Return [X, Y] of the center of cell containing provided text 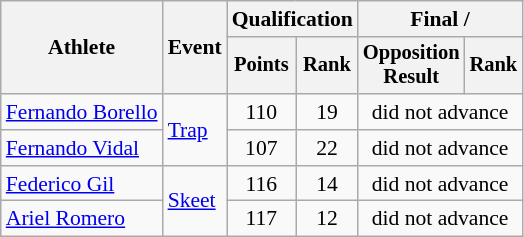
14 [327, 184]
Federico Gil [82, 184]
OppositionResult [412, 66]
Final / [440, 19]
Qualification [292, 19]
Skeet [195, 202]
Athlete [82, 48]
Points [262, 66]
19 [327, 112]
Fernando Vidal [82, 148]
116 [262, 184]
107 [262, 148]
22 [327, 148]
117 [262, 219]
Ariel Romero [82, 219]
Trap [195, 130]
110 [262, 112]
Fernando Borello [82, 112]
12 [327, 219]
Event [195, 48]
